Provide the [X, Y] coordinate of the cell's center where the given text is located.  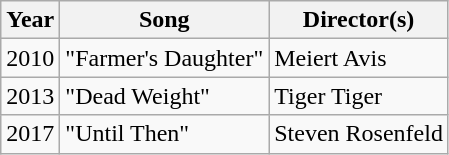
"Dead Weight" [164, 96]
2017 [30, 134]
Song [164, 20]
Year [30, 20]
Director(s) [359, 20]
2010 [30, 58]
Meiert Avis [359, 58]
"Farmer's Daughter" [164, 58]
"Until Then" [164, 134]
2013 [30, 96]
Steven Rosenfeld [359, 134]
Tiger Tiger [359, 96]
